Scan for the cell matching the given text and deliver its (x, y) coordinate at center. 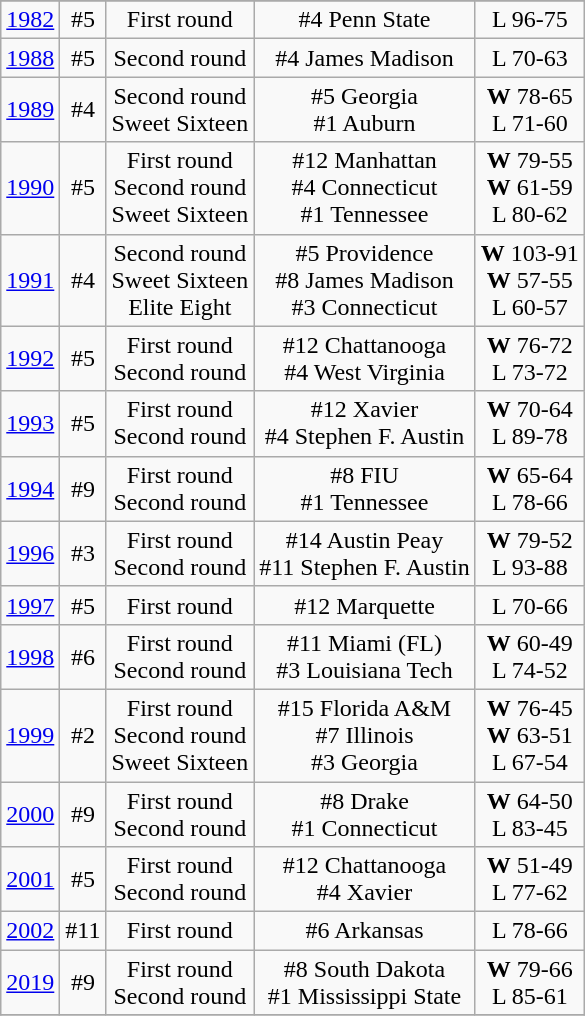
#12 Chattanooga#4 West Virginia (365, 358)
W 70-64L 89-78 (530, 424)
#6 (83, 656)
#8 Drake #1 Connecticut (365, 814)
L 96-75 (530, 20)
#5 Georgia#1 Auburn (365, 110)
L 70-63 (530, 58)
W 79-55W 61-59L 80-62 (530, 188)
1992 (30, 358)
#11 (83, 931)
Second round (180, 58)
W 64-50L 83-45 (530, 814)
#14 Austin Peay#11 Stephen F. Austin (365, 554)
1989 (30, 110)
1991 (30, 280)
Second roundSweet SixteenElite Eight (180, 280)
#15 Florida A&M #7 Illinois#3 Georgia (365, 735)
#3 (83, 554)
W 103-91W 57-55L 60-57 (530, 280)
W 79-66L 85-61 (530, 982)
2019 (30, 982)
1990 (30, 188)
W 60-49L 74-52 (530, 656)
#8 South Dakota #1 Mississippi State (365, 982)
#12 Chattanooga#4 Xavier (365, 880)
1988 (30, 58)
W 65-64L 78-66 (530, 488)
#4 Penn State (365, 20)
W 79-52L 93-88 (530, 554)
#12 Xavier#4 Stephen F. Austin (365, 424)
W 51-49 L 77-62 (530, 880)
1998 (30, 656)
2000 (30, 814)
1994 (30, 488)
W 76-45W 63-51L 67-54 (530, 735)
#5 Providence#8 James Madison#3 Connecticut (365, 280)
Second roundSweet Sixteen (180, 110)
#2 (83, 735)
L 70-66 (530, 605)
1982 (30, 20)
W 76-72L 73-72 (530, 358)
#8 FIU#1 Tennessee (365, 488)
1993 (30, 424)
#12 Marquette (365, 605)
#11 Miami (FL) #3 Louisiana Tech (365, 656)
2001 (30, 880)
L 78-66 (530, 931)
#4 James Madison (365, 58)
#12 Manhattan#4 Connecticut#1 Tennessee (365, 188)
W 78-65L 71-60 (530, 110)
1999 (30, 735)
1996 (30, 554)
#6 Arkansas (365, 931)
1997 (30, 605)
2002 (30, 931)
